Find where the given text appears and provide that cell's center as [x, y] coordinate. 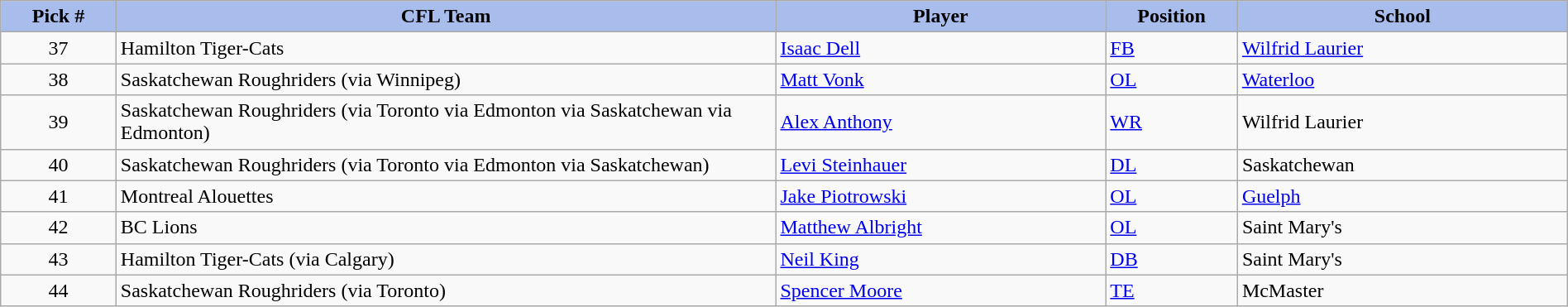
Hamilton Tiger-Cats [446, 48]
DB [1172, 259]
Montreal Alouettes [446, 196]
Saskatchewan Roughriders (via Toronto via Edmonton via Saskatchewan) [446, 165]
Saskatchewan Roughriders (via Toronto) [446, 290]
McMaster [1403, 290]
Player [941, 17]
37 [59, 48]
Guelph [1403, 196]
Alex Anthony [941, 122]
Waterloo [1403, 79]
Pick # [59, 17]
38 [59, 79]
FB [1172, 48]
TE [1172, 290]
Neil King [941, 259]
Matt Vonk [941, 79]
43 [59, 259]
Matthew Albright [941, 228]
41 [59, 196]
Position [1172, 17]
Levi Steinhauer [941, 165]
CFL Team [446, 17]
School [1403, 17]
Saskatchewan Roughriders (via Toronto via Edmonton via Saskatchewan via Edmonton) [446, 122]
Saskatchewan Roughriders (via Winnipeg) [446, 79]
Spencer Moore [941, 290]
42 [59, 228]
Hamilton Tiger-Cats (via Calgary) [446, 259]
DL [1172, 165]
WR [1172, 122]
39 [59, 122]
Isaac Dell [941, 48]
40 [59, 165]
Jake Piotrowski [941, 196]
44 [59, 290]
Saskatchewan [1403, 165]
BC Lions [446, 228]
